Detect which cell encompasses the target text, then output its (X, Y) center coordinate. 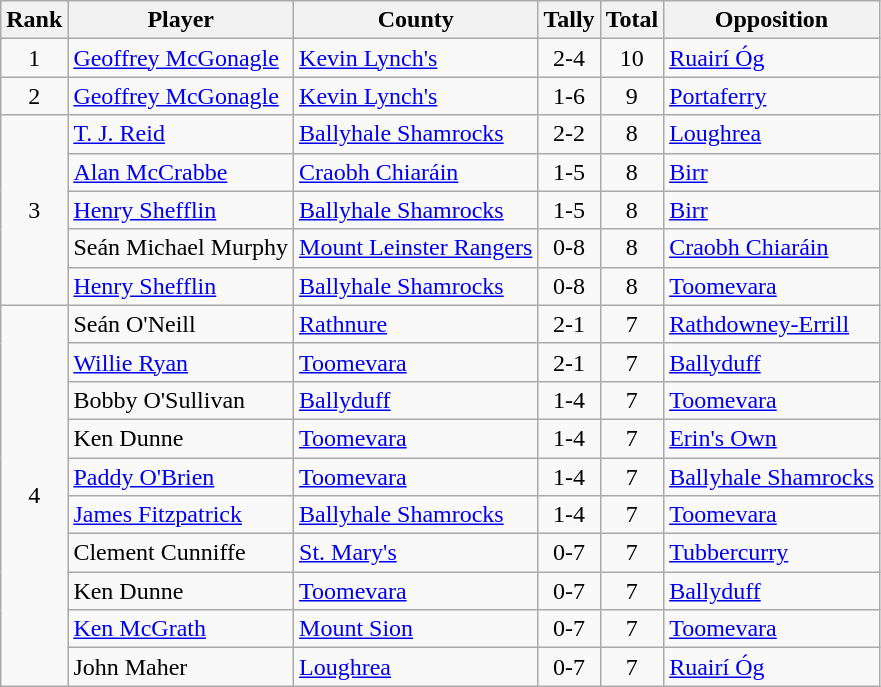
Mount Leinster Rangers (416, 248)
Paddy O'Brien (181, 477)
Portaferry (772, 96)
County (416, 20)
T. J. Reid (181, 134)
1 (34, 58)
Opposition (772, 20)
Rathdowney-Errill (772, 324)
Tally (569, 20)
2 (34, 96)
Willie Ryan (181, 362)
Alan McCrabbe (181, 172)
Rank (34, 20)
Player (181, 20)
St. Mary's (416, 553)
James Fitzpatrick (181, 515)
4 (34, 496)
Tubbercurry (772, 553)
1-6 (569, 96)
3 (34, 210)
Seán O'Neill (181, 324)
9 (632, 96)
Seán Michael Murphy (181, 248)
John Maher (181, 667)
Clement Cunniffe (181, 553)
Ken McGrath (181, 629)
Erin's Own (772, 438)
10 (632, 58)
Total (632, 20)
2-2 (569, 134)
Rathnure (416, 324)
2-4 (569, 58)
Bobby O'Sullivan (181, 400)
Mount Sion (416, 629)
